From the cell containing the given text, extract its center point as [X, Y] coordinate. 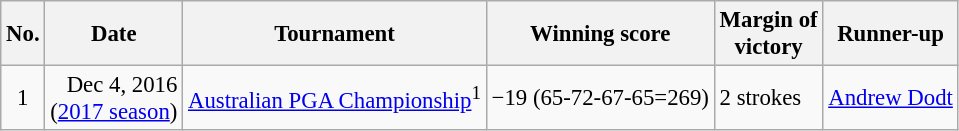
Andrew Dodt [890, 98]
1 [23, 98]
No. [23, 34]
Margin ofvictory [768, 34]
Runner-up [890, 34]
2 strokes [768, 98]
Australian PGA Championship1 [335, 98]
Date [114, 34]
−19 (65-72-67-65=269) [600, 98]
Tournament [335, 34]
Dec 4, 2016(2017 season) [114, 98]
Winning score [600, 34]
